Return [X, Y] of the center of cell containing provided text 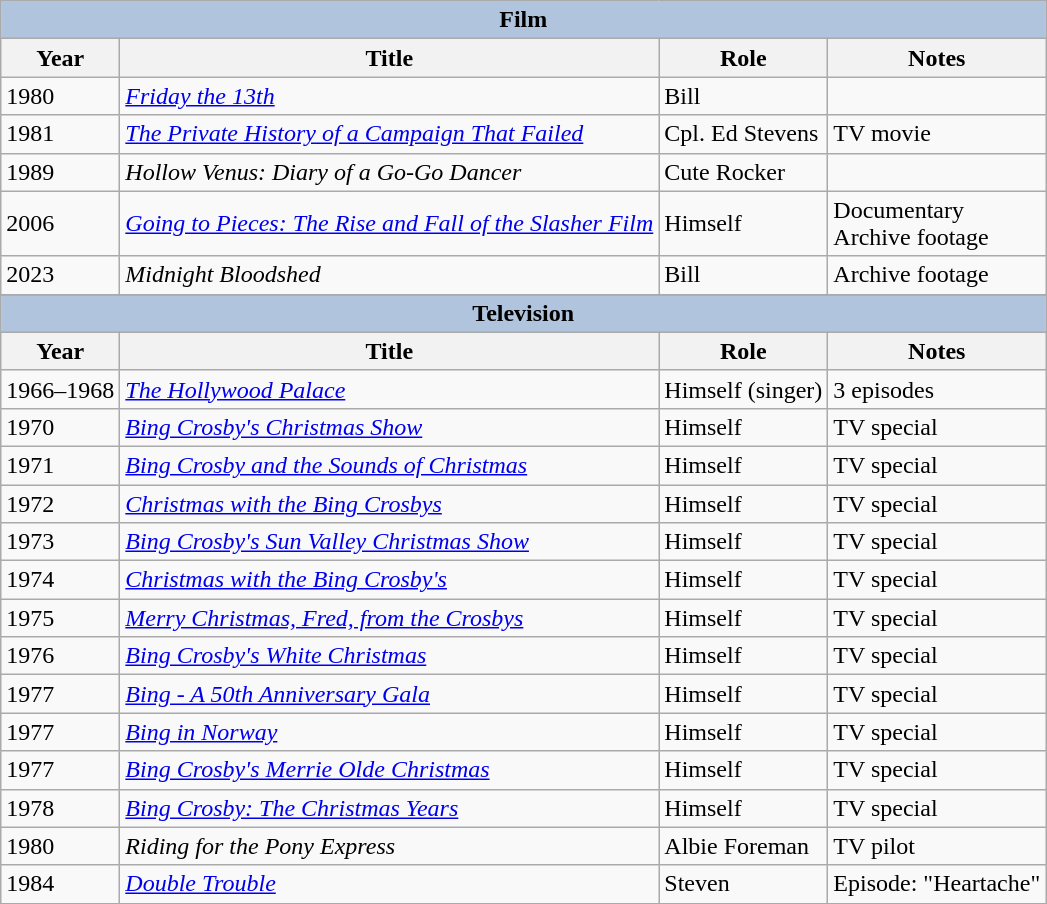
Himself (singer) [744, 389]
1972 [60, 503]
1978 [60, 808]
Hollow Venus: Diary of a Go-Go Dancer [390, 172]
Steven [744, 884]
Christmas with the Bing Crosby's [390, 580]
Television [524, 313]
Episode: "Heartache" [937, 884]
Bing Crosby's Sun Valley Christmas Show [390, 542]
1975 [60, 618]
Bing Crosby's Christmas Show [390, 427]
Bing Crosby's Merrie Olde Christmas [390, 770]
Bing Crosby and the Sounds of Christmas [390, 465]
1976 [60, 656]
1971 [60, 465]
Friday the 13th [390, 96]
DocumentaryArchive footage [937, 224]
1984 [60, 884]
Albie Foreman [744, 846]
TV movie [937, 134]
2023 [60, 275]
2006 [60, 224]
Midnight Bloodshed [390, 275]
Bing Crosby: The Christmas Years [390, 808]
Merry Christmas, Fred, from the Crosbys [390, 618]
Film [524, 20]
1966–1968 [60, 389]
Double Trouble [390, 884]
Christmas with the Bing Crosbys [390, 503]
Archive footage [937, 275]
Riding for the Pony Express [390, 846]
3 episodes [937, 389]
The Private History of a Campaign That Failed [390, 134]
1973 [60, 542]
1970 [60, 427]
1989 [60, 172]
Cute Rocker [744, 172]
Bing Crosby's White Christmas [390, 656]
1981 [60, 134]
The Hollywood Palace [390, 389]
Bing - A 50th Anniversary Gala [390, 694]
Bing in Norway [390, 732]
TV pilot [937, 846]
1974 [60, 580]
Cpl. Ed Stevens [744, 134]
Going to Pieces: The Rise and Fall of the Slasher Film [390, 224]
